Locate the cell with the specified text and output its (x, y) center coordinate. 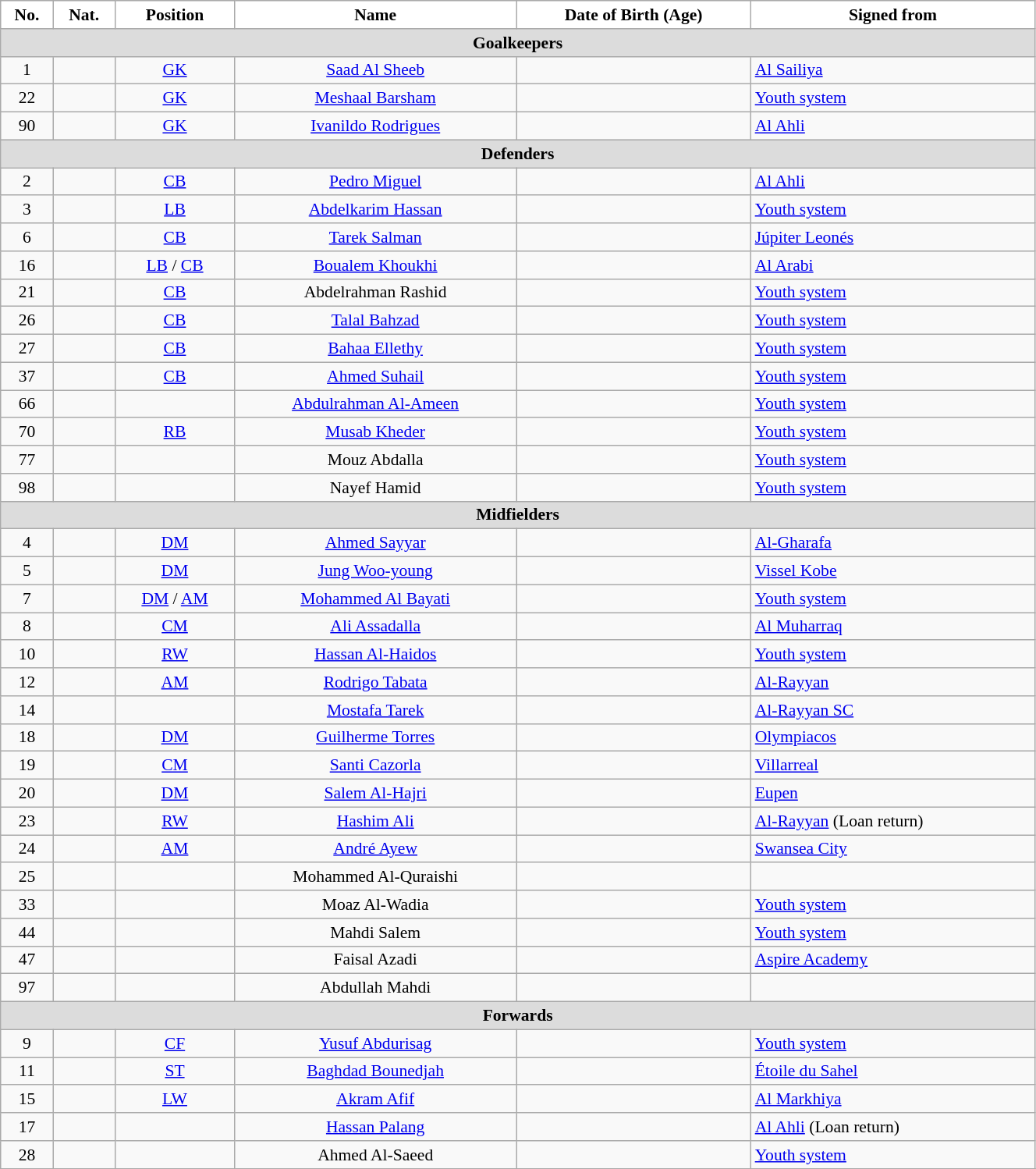
Faisal Azadi (376, 960)
Hashim Ali (376, 821)
6 (27, 237)
CF (175, 1043)
37 (27, 376)
Al-Rayyan SC (893, 710)
RB (175, 432)
Santi Cazorla (376, 766)
33 (27, 904)
4 (27, 543)
Defenders (518, 154)
Ahmed Suhail (376, 376)
21 (27, 293)
Al Ahli (Loan return) (893, 1127)
8 (27, 627)
LB / CB (175, 265)
DM / AM (175, 599)
André Ayew (376, 849)
Hassan Al-Haidos (376, 655)
47 (27, 960)
Aspire Academy (893, 960)
Abdelkarim Hassan (376, 210)
Vissel Kobe (893, 571)
10 (27, 655)
23 (27, 821)
Akram Afif (376, 1100)
90 (27, 126)
Saad Al Sheeb (376, 70)
27 (27, 349)
Musab Kheder (376, 432)
Baghdad Bounedjah (376, 1071)
Nayef Hamid (376, 488)
Eupen (893, 794)
26 (27, 321)
Al Markhiya (893, 1100)
28 (27, 1155)
Abdelrahman Rashid (376, 293)
Ivanildo Rodrigues (376, 126)
16 (27, 265)
Moaz Al-Wadia (376, 904)
Hassan Palang (376, 1127)
Al-Rayyan (Loan return) (893, 821)
Swansea City (893, 849)
Talal Bahzad (376, 321)
17 (27, 1127)
24 (27, 849)
Ahmed Al-Saeed (376, 1155)
Boualem Khoukhi (376, 265)
Mostafa Tarek (376, 710)
Étoile du Sahel (893, 1071)
Bahaa Ellethy (376, 349)
Mohammed Al-Quraishi (376, 877)
Meshaal Barsham (376, 98)
Yusuf Abdurisag (376, 1043)
Al Muharraq (893, 627)
25 (27, 877)
22 (27, 98)
14 (27, 710)
97 (27, 988)
66 (27, 404)
18 (27, 737)
70 (27, 432)
Date of Birth (Age) (633, 15)
98 (27, 488)
7 (27, 599)
2 (27, 182)
Salem Al-Hajri (376, 794)
Guilherme Torres (376, 737)
1 (27, 70)
9 (27, 1043)
Midfielders (518, 515)
LB (175, 210)
Nat. (84, 15)
5 (27, 571)
Al-Gharafa (893, 543)
12 (27, 682)
Abdulrahman Al-Ameen (376, 404)
Name (376, 15)
Olympiacos (893, 737)
Forwards (518, 1016)
Goalkeepers (518, 43)
20 (27, 794)
Pedro Miguel (376, 182)
Ali Assadalla (376, 627)
Al Arabi (893, 265)
Abdullah Mahdi (376, 988)
11 (27, 1071)
Mouz Abdalla (376, 460)
3 (27, 210)
Signed from (893, 15)
Jung Woo-young (376, 571)
19 (27, 766)
Villarreal (893, 766)
Al Sailiya (893, 70)
Tarek Salman (376, 237)
LW (175, 1100)
Mahdi Salem (376, 933)
Al-Rayyan (893, 682)
Rodrigo Tabata (376, 682)
Ahmed Sayyar (376, 543)
Position (175, 15)
Júpiter Leonés (893, 237)
15 (27, 1100)
Mohammed Al Bayati (376, 599)
77 (27, 460)
44 (27, 933)
No. (27, 15)
ST (175, 1071)
